Output the [X, Y] coordinate of the center of the cell containing the given text.  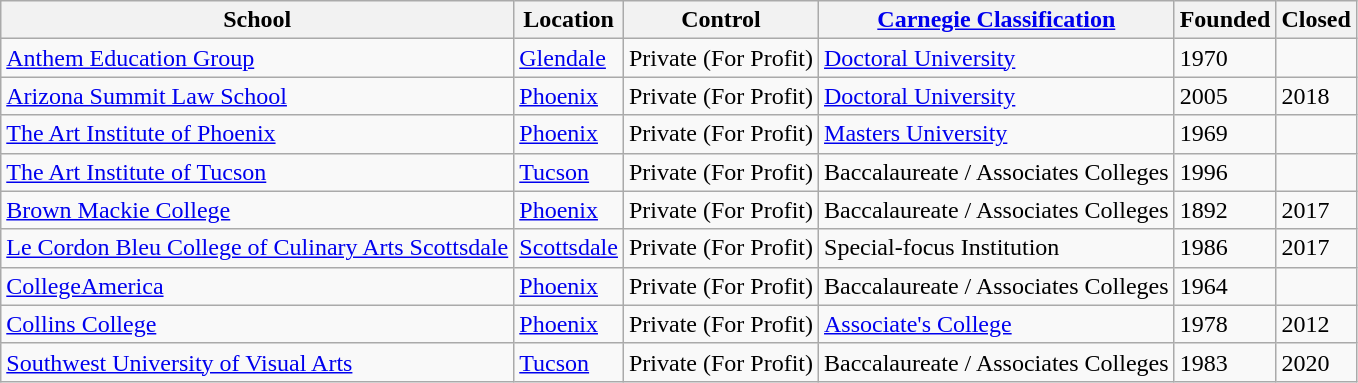
Founded [1225, 20]
CollegeAmerica [258, 286]
1996 [1225, 172]
Le Cordon Bleu College of Culinary Arts Scottsdale [258, 248]
1892 [1225, 210]
Collins College [258, 324]
1986 [1225, 248]
The Art Institute of Phoenix [258, 134]
Associate's College [997, 324]
Carnegie Classification [997, 20]
Southwest University of Visual Arts [258, 362]
2005 [1225, 96]
2012 [1316, 324]
Glendale [569, 58]
1970 [1225, 58]
Arizona Summit Law School [258, 96]
1978 [1225, 324]
Scottsdale [569, 248]
Masters University [997, 134]
Location [569, 20]
1969 [1225, 134]
1964 [1225, 286]
Closed [1316, 20]
1983 [1225, 362]
2020 [1316, 362]
Special-focus Institution [997, 248]
Anthem Education Group [258, 58]
Brown Mackie College [258, 210]
The Art Institute of Tucson [258, 172]
Control [720, 20]
2018 [1316, 96]
School [258, 20]
